Extract the [x, y] coordinate from the center of the cell holding the provided text.  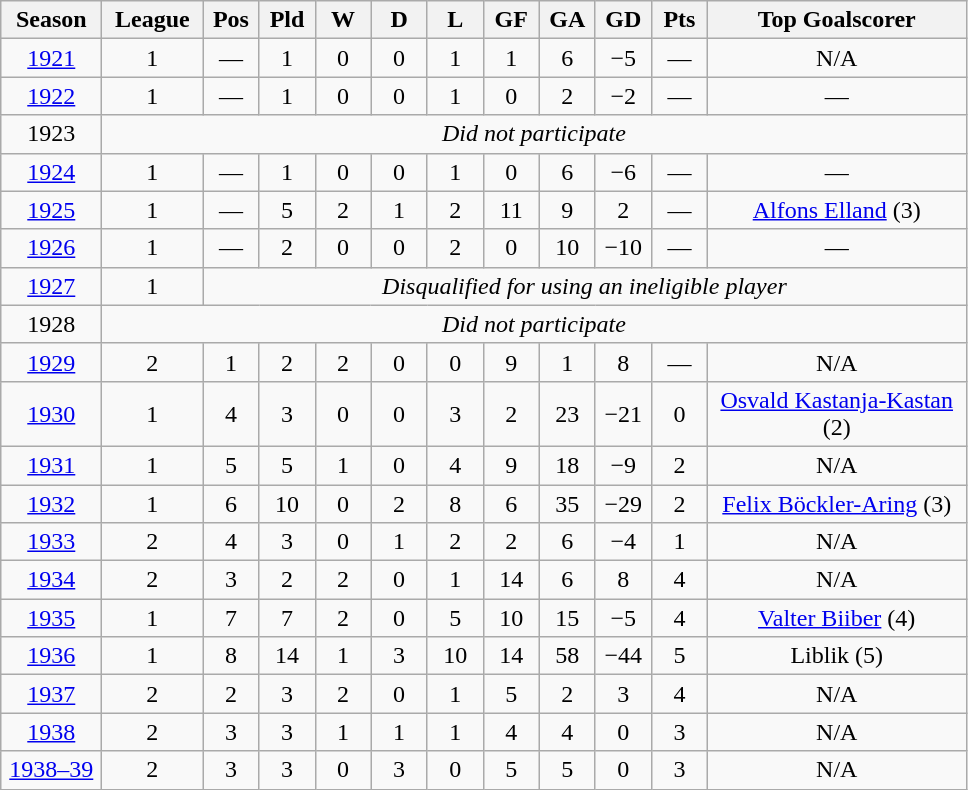
−9 [623, 465]
15 [567, 618]
1925 [52, 210]
23 [567, 414]
1922 [52, 96]
1934 [52, 580]
1923 [52, 134]
Liblik (5) [836, 656]
1938 [52, 732]
1931 [52, 465]
11 [511, 210]
GA [567, 20]
Osvald Kastanja-Kastan (2) [836, 414]
−29 [623, 503]
1926 [52, 248]
Top Goalscorer [836, 20]
Pts [679, 20]
1930 [52, 414]
1937 [52, 694]
−2 [623, 96]
1927 [52, 286]
1928 [52, 324]
D [399, 20]
58 [567, 656]
1924 [52, 172]
1929 [52, 362]
Season [52, 20]
Pld [287, 20]
Alfons Elland (3) [836, 210]
1933 [52, 542]
Felix Böckler-Aring (3) [836, 503]
−44 [623, 656]
−4 [623, 542]
−21 [623, 414]
−6 [623, 172]
League [152, 20]
1936 [52, 656]
L [455, 20]
1935 [52, 618]
W [343, 20]
1938–39 [52, 770]
Valter Biiber (4) [836, 618]
1932 [52, 503]
1921 [52, 58]
−10 [623, 248]
18 [567, 465]
Disqualified for using an ineligible player [584, 286]
GF [511, 20]
GD [623, 20]
35 [567, 503]
Pos [231, 20]
